Determine the [X, Y] coordinate at the center of the cell enclosing the given text.  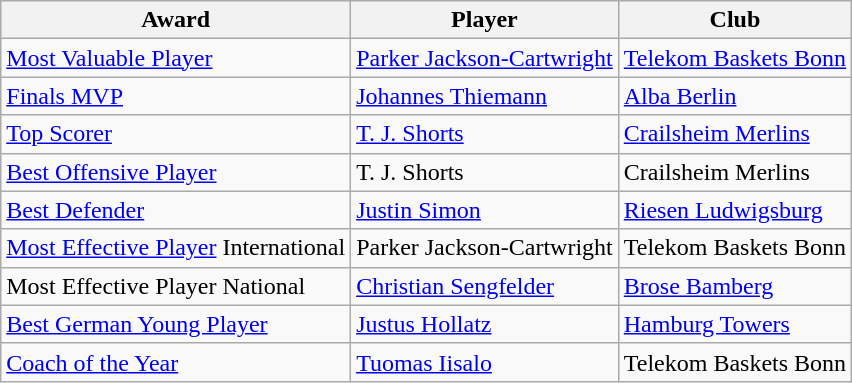
Justus Hollatz [485, 324]
Best Defender [176, 210]
Justin Simon [485, 210]
Best Offensive Player [176, 172]
Christian Sengfelder [485, 286]
Award [176, 20]
Most Effective Player National [176, 286]
Most Valuable Player [176, 58]
Most Effective Player International [176, 248]
Hamburg Towers [734, 324]
Player [485, 20]
Tuomas Iisalo [485, 362]
Best German Young Player [176, 324]
Finals MVP [176, 96]
Alba Berlin [734, 96]
Club [734, 20]
Riesen Ludwigsburg [734, 210]
Coach of the Year [176, 362]
Johannes Thiemann [485, 96]
Top Scorer [176, 134]
Brose Bamberg [734, 286]
